Locate the cell with the specified text and output its [x, y] center coordinate. 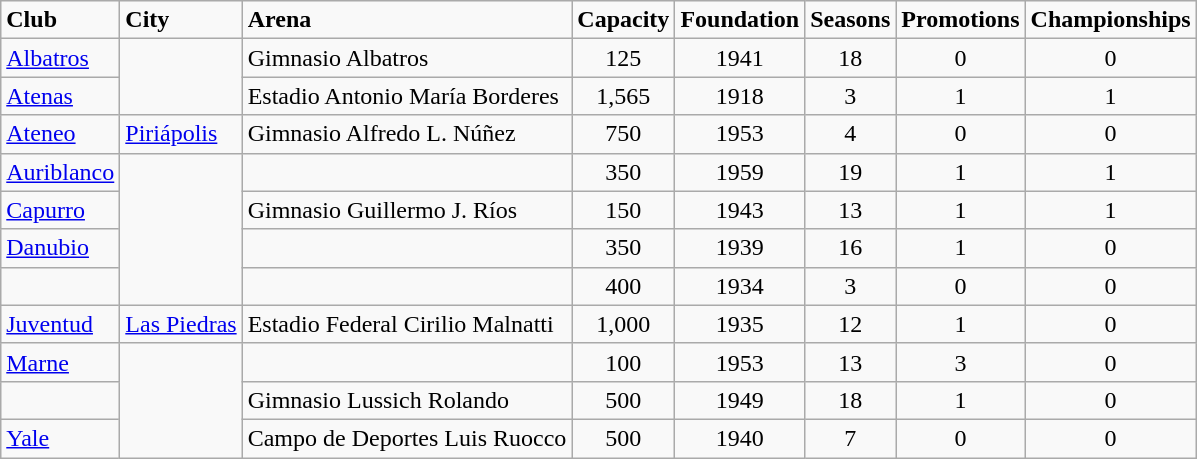
Auriblanco [60, 172]
1934 [740, 286]
Juventud [60, 324]
Seasons [850, 20]
Foundation [740, 20]
1,000 [624, 324]
Club [60, 20]
1943 [740, 210]
1935 [740, 324]
150 [624, 210]
Arena [407, 20]
Gimnasio Alfredo L. Núñez [407, 134]
Marne [60, 362]
100 [624, 362]
7 [850, 438]
Yale [60, 438]
Promotions [960, 20]
Ateneo [60, 134]
Gimnasio Lussich Rolando [407, 400]
1959 [740, 172]
Gimnasio Guillermo J. Ríos [407, 210]
Piriápolis [181, 134]
Danubio [60, 248]
125 [624, 58]
Championships [1110, 20]
12 [850, 324]
1940 [740, 438]
Capacity [624, 20]
750 [624, 134]
Albatros [60, 58]
Las Piedras [181, 324]
Campo de Deportes Luis Ruocco [407, 438]
Atenas [60, 96]
1941 [740, 58]
1949 [740, 400]
1,565 [624, 96]
4 [850, 134]
Capurro [60, 210]
400 [624, 286]
Gimnasio Albatros [407, 58]
1918 [740, 96]
Estadio Antonio María Borderes [407, 96]
City [181, 20]
16 [850, 248]
Estadio Federal Cirilio Malnatti [407, 324]
1939 [740, 248]
19 [850, 172]
